Locate the cell with the specified text and output its (X, Y) center coordinate. 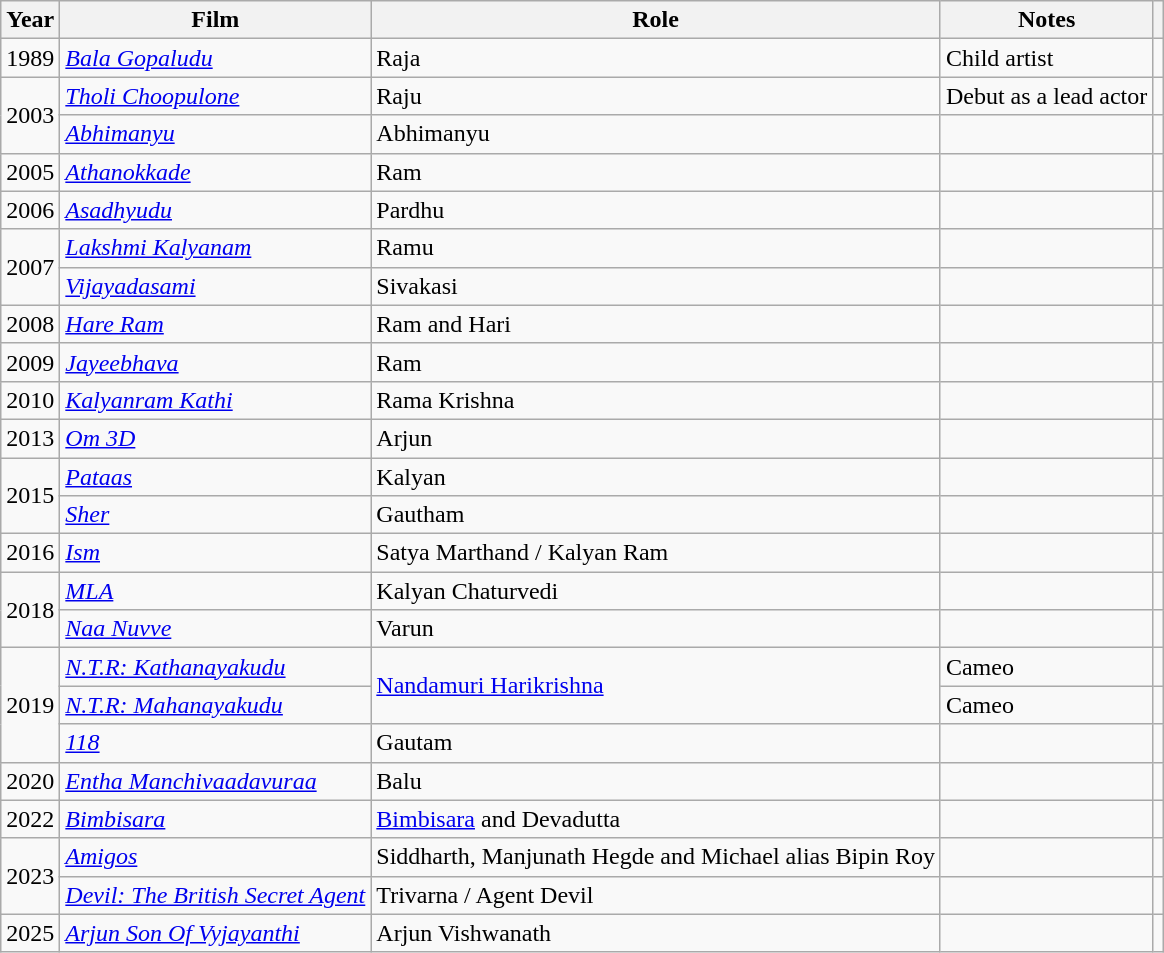
2015 (30, 496)
N.T.R: Kathanayakudu (216, 667)
Sher (216, 515)
2020 (30, 781)
1989 (30, 58)
Kalyan Chaturvedi (656, 591)
Bala Gopaludu (216, 58)
2019 (30, 705)
Naa Nuvve (216, 629)
Hare Ram (216, 324)
Nandamuri Harikrishna (656, 686)
Athanokkade (216, 172)
Vijayadasami (216, 286)
2025 (30, 933)
Lakshmi Kalyanam (216, 248)
Amigos (216, 857)
Sivakasi (656, 286)
Tholi Choopulone (216, 96)
Child artist (1046, 58)
Year (30, 20)
2018 (30, 610)
2007 (30, 267)
Asadhyudu (216, 210)
N.T.R: Mahanayakudu (216, 705)
2003 (30, 115)
Satya Marthand / Kalyan Ram (656, 553)
Arjun (656, 438)
Raju (656, 96)
MLA (216, 591)
Role (656, 20)
2008 (30, 324)
Jayeebhava (216, 362)
Pardhu (656, 210)
Debut as a lead actor (1046, 96)
2006 (30, 210)
Notes (1046, 20)
Balu (656, 781)
Arjun Vishwanath (656, 933)
Om 3D (216, 438)
Entha Manchivaadavuraa (216, 781)
Varun (656, 629)
2009 (30, 362)
Kalyan (656, 477)
2022 (30, 819)
Gautam (656, 743)
Rama Krishna (656, 400)
2016 (30, 553)
2010 (30, 400)
Bimbisara (216, 819)
Ism (216, 553)
Trivarna / Agent Devil (656, 895)
Pataas (216, 477)
Ram and Hari (656, 324)
Kalyanram Kathi (216, 400)
Bimbisara and Devadutta (656, 819)
Ramu (656, 248)
118 (216, 743)
Raja (656, 58)
2005 (30, 172)
Gautham (656, 515)
Devil: The British Secret Agent (216, 895)
Arjun Son Of Vyjayanthi (216, 933)
2013 (30, 438)
Film (216, 20)
Siddharth, Manjunath Hegde and Michael alias Bipin Roy (656, 857)
2023 (30, 876)
